Output the [x, y] coordinate of the center of the cell containing the given text.  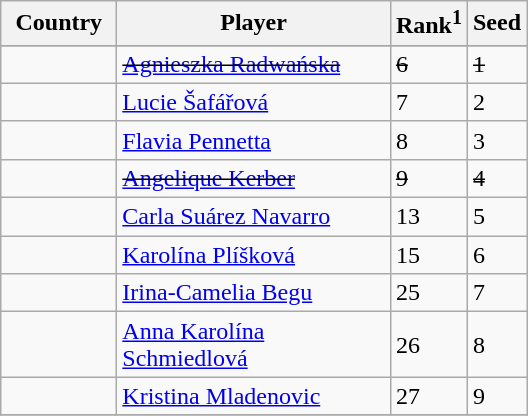
15 [428, 255]
Irina-Camelia Begu [254, 293]
Flavia Pennetta [254, 140]
Agnieszka Radwańska [254, 64]
Country [59, 24]
Anna Karolína Schmiedlová [254, 344]
5 [496, 217]
26 [428, 344]
Player [254, 24]
Lucie Šafářová [254, 102]
Kristina Mladenovic [254, 396]
27 [428, 396]
Angelique Kerber [254, 178]
2 [496, 102]
3 [496, 140]
Rank1 [428, 24]
Karolína Plíšková [254, 255]
25 [428, 293]
Carla Suárez Navarro [254, 217]
4 [496, 178]
13 [428, 217]
1 [496, 64]
Seed [496, 24]
